Search for the cell housing the specified text and yield its (X, Y) center coordinate. 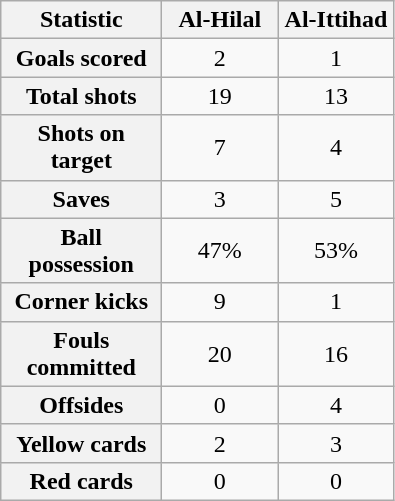
Al-Ittihad (336, 20)
Fouls committed (82, 354)
16 (336, 354)
47% (220, 250)
Al-Hilal (220, 20)
7 (220, 148)
13 (336, 96)
Yellow cards (82, 443)
Red cards (82, 481)
20 (220, 354)
5 (336, 199)
Goals scored (82, 58)
Corner kicks (82, 302)
Ball possession (82, 250)
9 (220, 302)
19 (220, 96)
Shots on target (82, 148)
Total shots (82, 96)
Saves (82, 199)
Offsides (82, 405)
53% (336, 250)
Statistic (82, 20)
